Return [X, Y] of the center of cell containing provided text 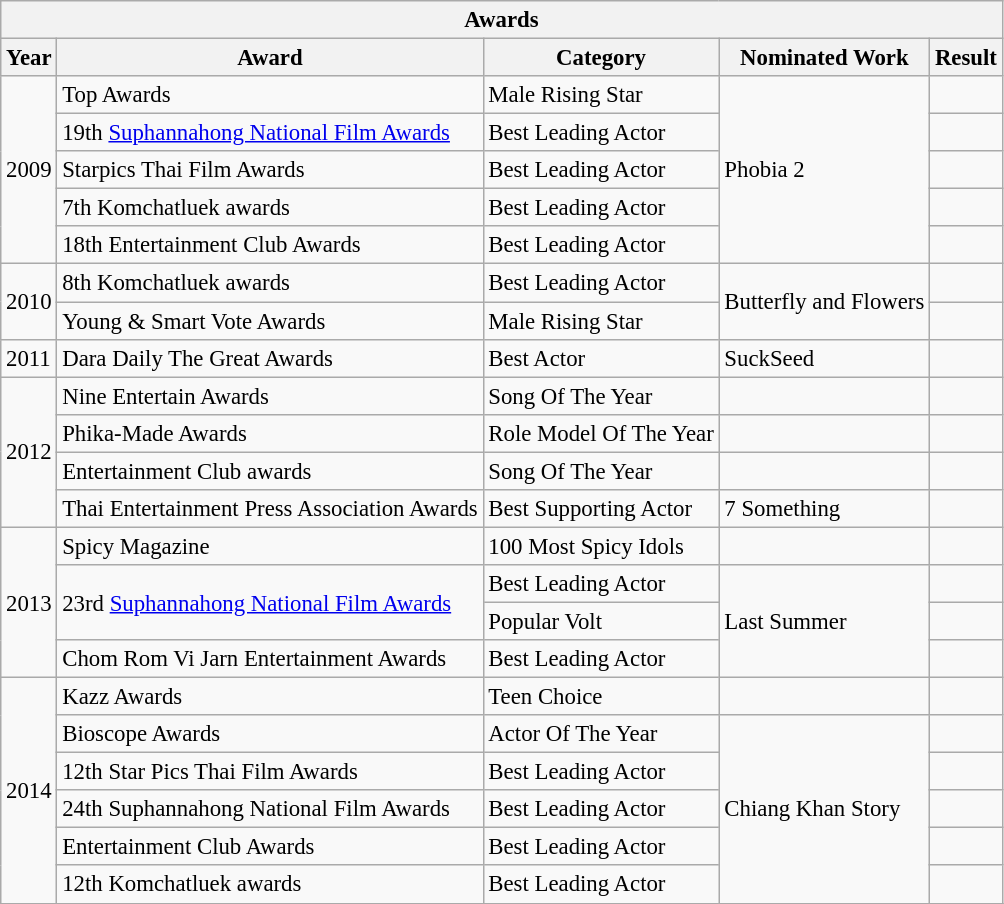
Result [966, 58]
Butterfly and Flowers [824, 302]
2010 [29, 302]
7 Something [824, 509]
Year [29, 58]
Best Actor [601, 358]
Role Model Of The Year [601, 433]
Dara Daily The Great Awards [270, 358]
7th Komchatluek awards [270, 208]
Thai Entertainment Press Association Awards [270, 509]
19th Suphannahong National Film Awards [270, 133]
Chiang Khan Story [824, 809]
2009 [29, 170]
Spicy Magazine [270, 546]
2014 [29, 791]
12th Komchatluek awards [270, 885]
23rd Suphannahong National Film Awards [270, 602]
Phika-Made Awards [270, 433]
2012 [29, 452]
100 Most Spicy Idols [601, 546]
2011 [29, 358]
Young & Smart Vote Awards [270, 321]
8th Komchatluek awards [270, 283]
Chom Rom Vi Jarn Entertainment Awards [270, 659]
SuckSeed [824, 358]
2013 [29, 602]
Category [601, 58]
Nine Entertain Awards [270, 396]
Entertainment Club awards [270, 471]
Nominated Work [824, 58]
Best Supporting Actor [601, 509]
Phobia 2 [824, 170]
Teen Choice [601, 697]
Kazz Awards [270, 697]
Top Awards [270, 95]
12th Star Pics Thai Film Awards [270, 772]
Award [270, 58]
Awards [502, 20]
Popular Volt [601, 621]
Bioscope Awards [270, 734]
Actor Of The Year [601, 734]
Starpics Thai Film Awards [270, 170]
Entertainment Club Awards [270, 847]
18th Entertainment Club Awards [270, 245]
Last Summer [824, 622]
24th Suphannahong National Film Awards [270, 809]
